Capture the cell that displays the provided text and extract its [x, y] central coordinate. 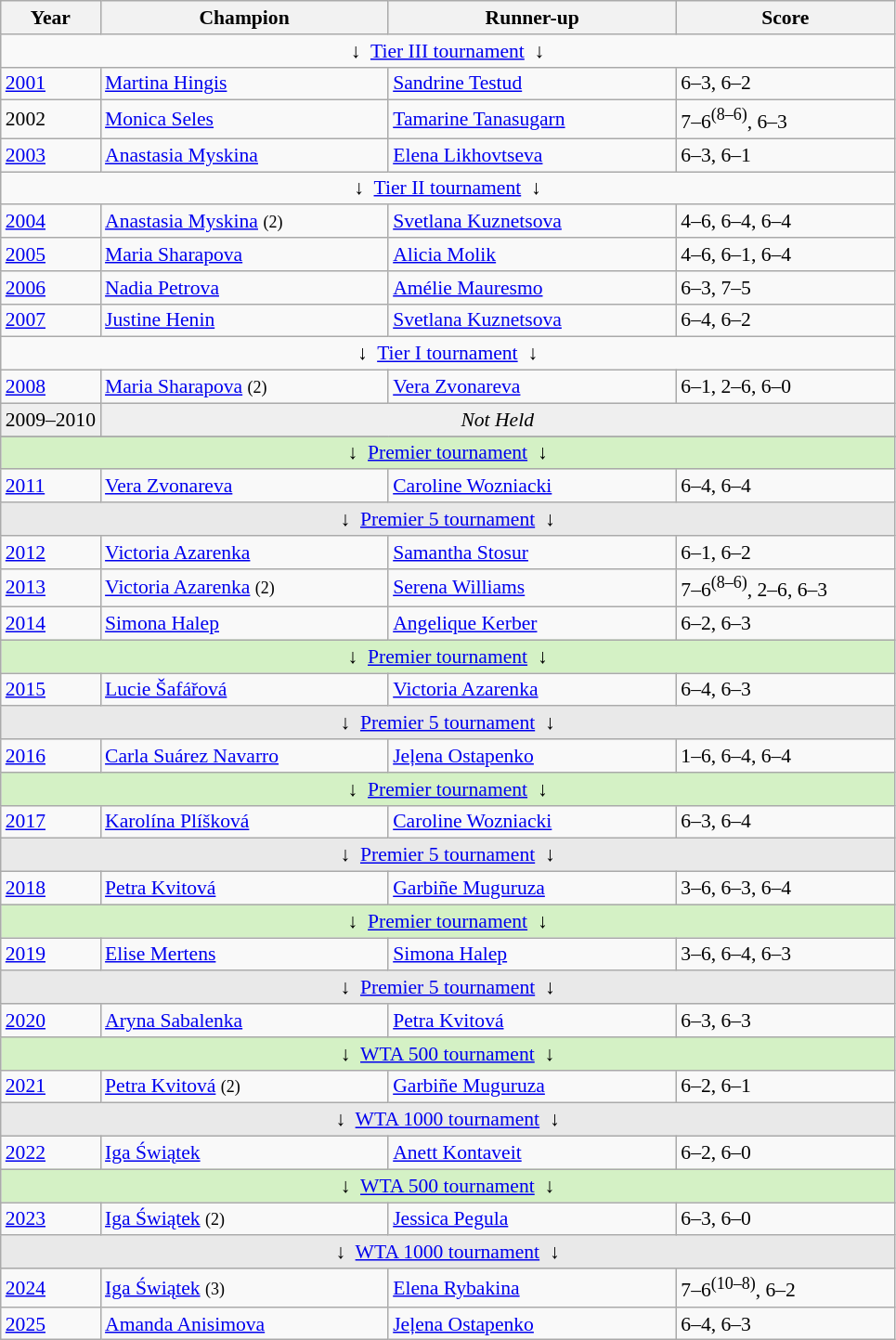
2015 [50, 690]
6–2, 6–0 [786, 1153]
3–6, 6–4, 6–3 [786, 955]
4–6, 6–4, 6–4 [786, 222]
7–6(8–6), 2–6, 6–3 [786, 587]
Score [786, 18]
2008 [50, 387]
6–4, 6–2 [786, 320]
2007 [50, 320]
2011 [50, 487]
6–1, 6–2 [786, 553]
2014 [50, 624]
Anastasia Myskina (2) [244, 222]
Champion [244, 18]
Elena Likhovtseva [532, 155]
6–2, 6–1 [786, 1087]
↓ Tier I tournament ↓ [448, 354]
Anastasia Myskina [244, 155]
2001 [50, 84]
Carla Suárez Navarro [244, 756]
Martina Hingis [244, 84]
6–4, 6–4 [786, 487]
2021 [50, 1087]
2006 [50, 288]
Amélie Mauresmo [532, 288]
7–6(8–6), 6–3 [786, 119]
Monica Seles [244, 119]
↓ Tier II tournament ↓ [448, 189]
Maria Sharapova (2) [244, 387]
↓ Tier III tournament ↓ [448, 51]
2024 [50, 1287]
Karolína Plíšková [244, 823]
Lucie Šafářová [244, 690]
6–3, 6–0 [786, 1219]
6–3, 6–2 [786, 84]
Runner-up [532, 18]
2022 [50, 1153]
2013 [50, 587]
2002 [50, 119]
Tamarine Tanasugarn [532, 119]
Petra Kvitová (2) [244, 1087]
2018 [50, 889]
Serena Williams [532, 587]
Elise Mertens [244, 955]
7–6(10–8), 6–2 [786, 1287]
2012 [50, 553]
2003 [50, 155]
Nadia Petrova [244, 288]
1–6, 6–4, 6–4 [786, 756]
6–1, 2–6, 6–0 [786, 387]
Sandrine Testud [532, 84]
Not Held [498, 420]
Year [50, 18]
2023 [50, 1219]
6–3, 7–5 [786, 288]
2005 [50, 254]
6–3, 6–4 [786, 823]
Iga Świątek (3) [244, 1287]
2016 [50, 756]
Aryna Sabalenka [244, 1021]
2020 [50, 1021]
Anett Kontaveit [532, 1153]
2009–2010 [50, 420]
2019 [50, 955]
Alicia Molik [532, 254]
4–6, 6–1, 6–4 [786, 254]
2004 [50, 222]
Jeļena Ostapenko [532, 756]
6–3, 6–1 [786, 155]
3–6, 6–3, 6–4 [786, 889]
6–3, 6–3 [786, 1021]
Iga Świątek (2) [244, 1219]
Maria Sharapova [244, 254]
Angelique Kerber [532, 624]
Elena Rybakina [532, 1287]
Justine Henin [244, 320]
Iga Świątek [244, 1153]
6–4, 6–3 [786, 690]
Samantha Stosur [532, 553]
2017 [50, 823]
Jessica Pegula [532, 1219]
6–2, 6–3 [786, 624]
Victoria Azarenka (2) [244, 587]
